Scan for the cell matching the given text and deliver its (x, y) coordinate at center. 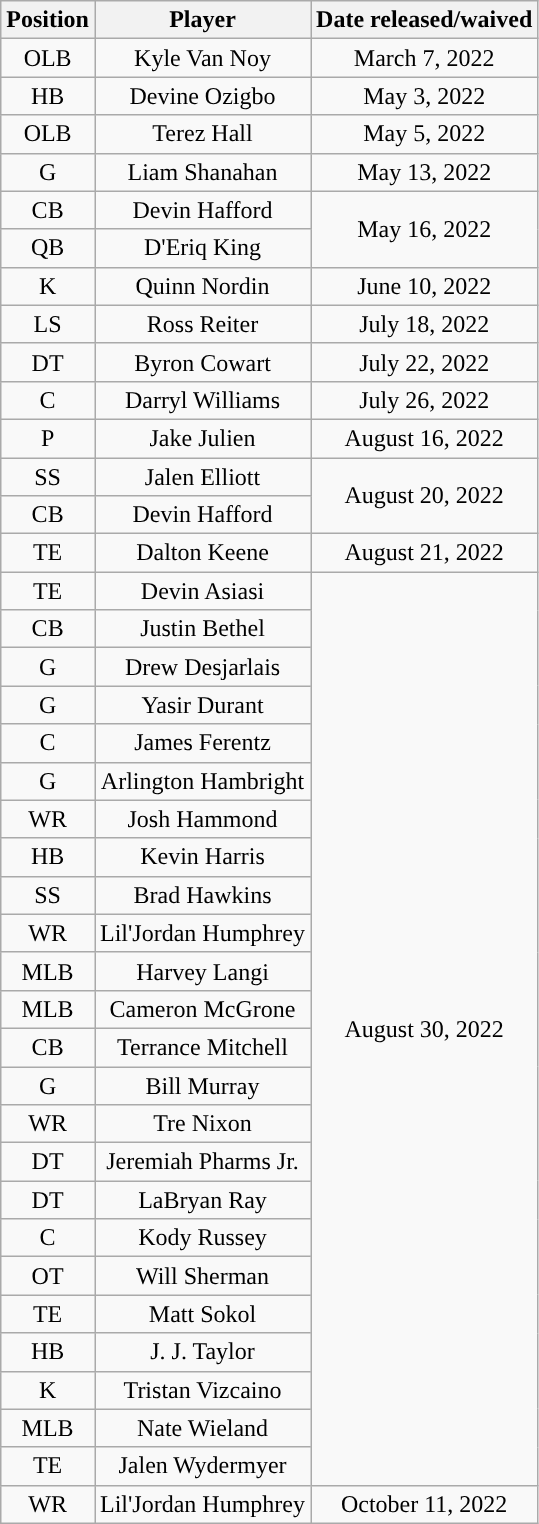
Matt Sokol (202, 1314)
Jalen Wydermyer (202, 1466)
Kevin Harris (202, 857)
Devin Asiasi (202, 591)
QB (48, 248)
Jake Julien (202, 438)
Player (202, 20)
LS (48, 324)
Quinn Nordin (202, 286)
Nate Wieland (202, 1428)
June 10, 2022 (424, 286)
Jalen Elliott (202, 477)
Date released/waived (424, 20)
July 18, 2022 (424, 324)
Drew Desjarlais (202, 667)
Ross Reiter (202, 324)
Kody Russey (202, 1238)
Josh Hammond (202, 819)
July 26, 2022 (424, 400)
Bill Murray (202, 1085)
Darryl Williams (202, 400)
August 30, 2022 (424, 1029)
Dalton Keene (202, 553)
Harvey Langi (202, 971)
August 20, 2022 (424, 496)
LaBryan Ray (202, 1200)
Jeremiah Pharms Jr. (202, 1162)
Terez Hall (202, 134)
May 3, 2022 (424, 96)
Devine Ozigbo (202, 96)
P (48, 438)
Justin Bethel (202, 629)
Brad Hawkins (202, 895)
James Ferentz (202, 743)
Cameron McGrone (202, 1009)
J. J. Taylor (202, 1352)
August 21, 2022 (424, 553)
Byron Cowart (202, 362)
Tristan Vizcaino (202, 1390)
Tre Nixon (202, 1124)
Terrance Mitchell (202, 1047)
Yasir Durant (202, 705)
Position (48, 20)
OT (48, 1276)
Kyle Van Noy (202, 58)
August 16, 2022 (424, 438)
Arlington Hambright (202, 781)
October 11, 2022 (424, 1504)
March 7, 2022 (424, 58)
May 16, 2022 (424, 229)
May 13, 2022 (424, 172)
July 22, 2022 (424, 362)
May 5, 2022 (424, 134)
Will Sherman (202, 1276)
Liam Shanahan (202, 172)
D'Eriq King (202, 248)
